Capture the cell that displays the provided text and extract its (X, Y) central coordinate. 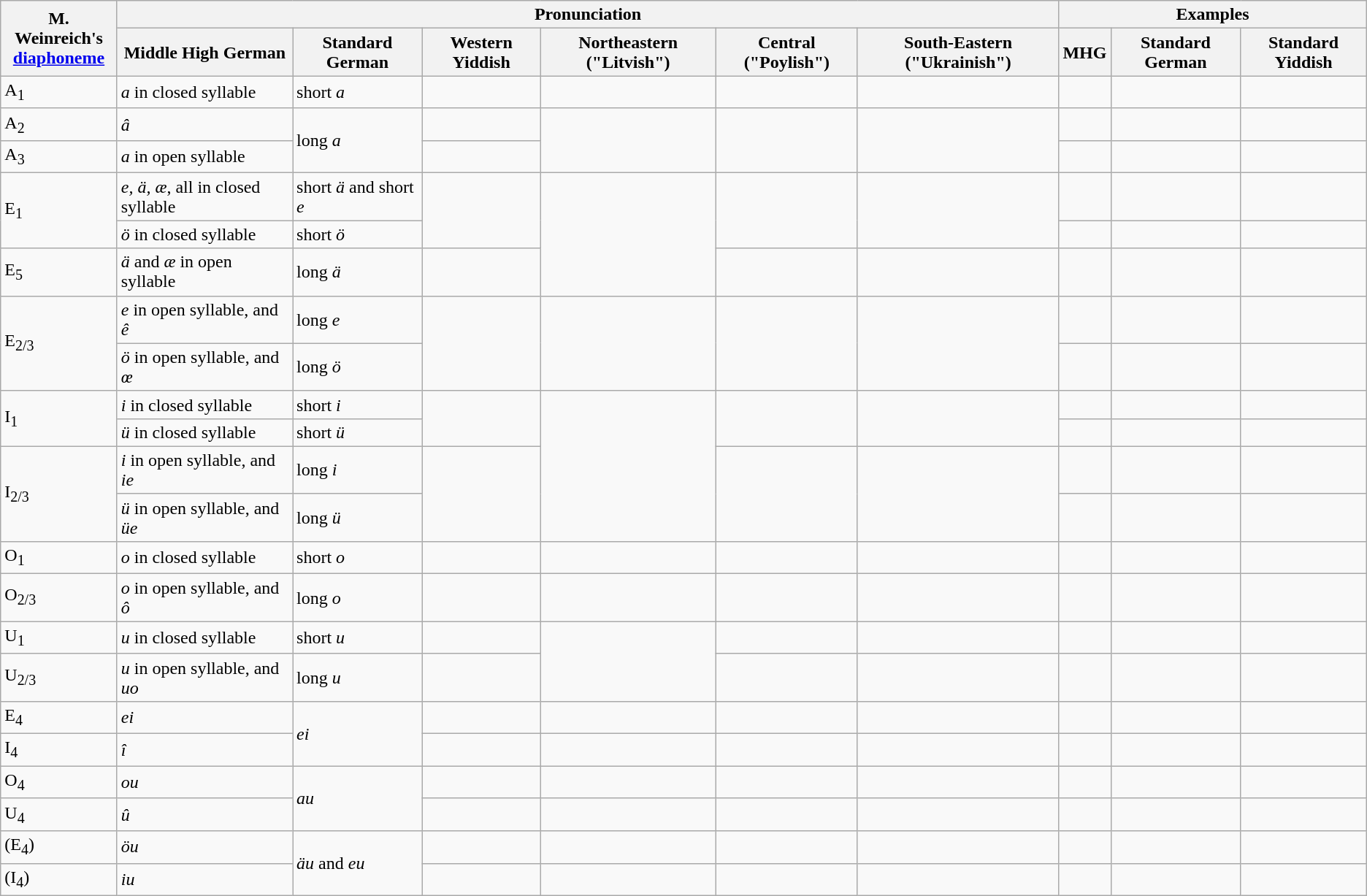
Western Yiddish (481, 53)
I2/3 (58, 494)
I1 (58, 418)
short o (358, 557)
long ü (358, 517)
MHG (1085, 53)
long a (358, 140)
long ö (358, 367)
o in open syllable, and ô (204, 597)
öu (204, 847)
short ö (358, 234)
long ä (358, 272)
ä and æ in open syllable (204, 272)
äu and eu (358, 863)
O1 (58, 557)
o in closed syllable (204, 557)
long u (358, 678)
short ü (358, 432)
i in closed syllable (204, 405)
O4 (58, 782)
au (358, 799)
ü in open syllable, and üe (204, 517)
U2/3 (58, 678)
I4 (58, 750)
E1 (58, 210)
Middle High German (204, 53)
Examples (1212, 15)
U1 (58, 637)
short ä and short e (358, 197)
Northeastern ("Litvish") (628, 53)
A3 (58, 157)
î (204, 750)
long i (358, 470)
(I4) (58, 879)
û (204, 814)
u in open syllable, and uo (204, 678)
iu (204, 879)
a in open syllable (204, 157)
long e (358, 320)
u in closed syllable (204, 637)
short a (358, 92)
U4 (58, 814)
e, ä, æ, all in closed syllable (204, 197)
e in open syllable, and ê (204, 320)
a in closed syllable (204, 92)
E4 (58, 717)
E2/3 (58, 343)
â (204, 124)
short i (358, 405)
long o (358, 597)
M. Weinreich'sdiaphoneme (58, 38)
ö in closed syllable (204, 234)
(E4) (58, 847)
South-Eastern ("Ukrainish") (958, 53)
ö in open syllable, and œ (204, 367)
Central ("Poylish") (786, 53)
short u (358, 637)
Pronunciation (588, 15)
i in open syllable, and ie (204, 470)
ü in closed syllable (204, 432)
O2/3 (58, 597)
ou (204, 782)
A2 (58, 124)
E5 (58, 272)
Standard Yiddish (1303, 53)
A1 (58, 92)
